For the text-containing cell, return its midpoint in [x, y] coordinate format. 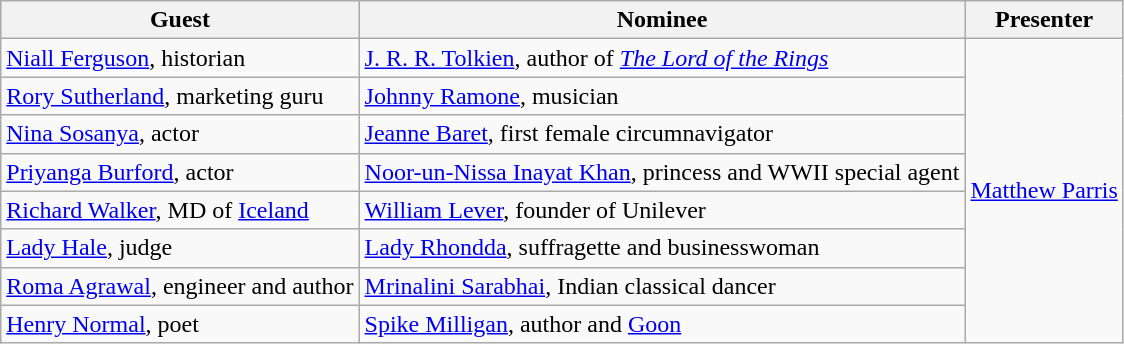
Presenter [1044, 20]
J. R. R. Tolkien, author of The Lord of the Rings [662, 58]
Spike Milligan, author and Goon [662, 324]
Noor-un-Nissa Inayat Khan, princess and WWII special agent [662, 172]
Nina Sosanya, actor [180, 134]
Guest [180, 20]
Matthew Parris [1044, 191]
Lady Rhondda, suffragette and businesswoman [662, 248]
Henry Normal, poet [180, 324]
Mrinalini Sarabhai, Indian classical dancer [662, 286]
Johnny Ramone, musician [662, 96]
Jeanne Baret, first female circumnavigator [662, 134]
Roma Agrawal, engineer and author [180, 286]
Niall Ferguson, historian [180, 58]
Nominee [662, 20]
Rory Sutherland, marketing guru [180, 96]
Priyanga Burford, actor [180, 172]
Richard Walker, MD of Iceland [180, 210]
William Lever, founder of Unilever [662, 210]
Lady Hale, judge [180, 248]
